Search for the cell housing the specified text and yield its (X, Y) center coordinate. 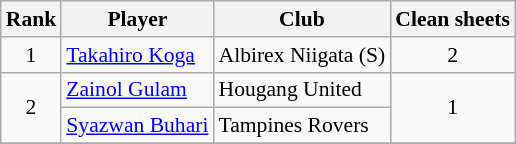
Rank (32, 19)
Player (137, 19)
Takahiro Koga (137, 55)
Syazwan Buhari (137, 126)
Tampines Rovers (302, 126)
Clean sheets (452, 19)
Club (302, 19)
Hougang United (302, 90)
Zainol Gulam (137, 90)
Albirex Niigata (S) (302, 55)
